Output the (X, Y) coordinate of the center of the cell containing the given text.  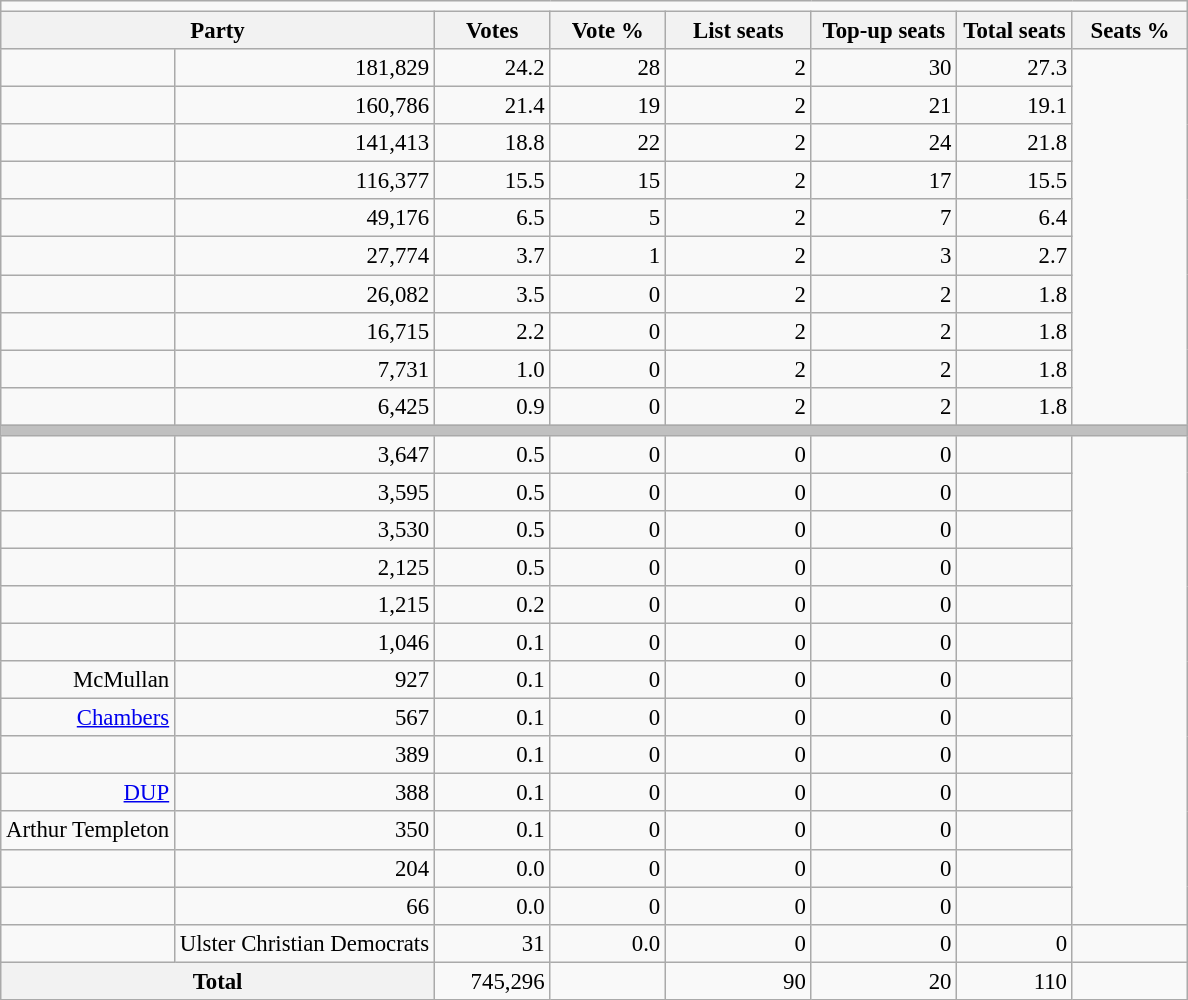
List seats (739, 31)
90 (739, 981)
110 (1015, 981)
388 (304, 793)
49,176 (304, 219)
31 (492, 943)
567 (304, 718)
26,082 (304, 294)
7 (884, 219)
19 (608, 106)
Total (218, 981)
1 (608, 256)
20 (884, 981)
204 (304, 868)
3,530 (304, 530)
19.1 (1015, 106)
7,731 (304, 369)
Party (218, 31)
15 (608, 181)
Ulster Christian Democrats (304, 943)
Seats % (1130, 31)
30 (884, 68)
22 (608, 143)
3,595 (304, 492)
160,786 (304, 106)
21.4 (492, 106)
27.3 (1015, 68)
16,715 (304, 331)
2,125 (304, 567)
3.5 (492, 294)
Total seats (1015, 31)
3.7 (492, 256)
2.2 (492, 331)
1,215 (304, 605)
0.9 (492, 406)
DUP (88, 793)
Top-up seats (884, 31)
28 (608, 68)
5 (608, 219)
24 (884, 143)
389 (304, 755)
17 (884, 181)
Vote % (608, 31)
3 (884, 256)
6.5 (492, 219)
350 (304, 831)
2.7 (1015, 256)
181,829 (304, 68)
6,425 (304, 406)
Votes (492, 31)
0.2 (492, 605)
24.2 (492, 68)
1,046 (304, 643)
116,377 (304, 181)
27,774 (304, 256)
6.4 (1015, 219)
3,647 (304, 455)
Arthur Templeton (88, 831)
Chambers (88, 718)
18.8 (492, 143)
1.0 (492, 369)
McMullan (88, 680)
745,296 (492, 981)
927 (304, 680)
21.8 (1015, 143)
141,413 (304, 143)
21 (884, 106)
66 (304, 906)
